Pinpoint the cell where the given text exists, returning its (X, Y) midpoint coordinate. 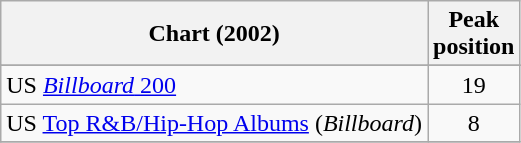
Chart (2002) (214, 34)
8 (474, 123)
US Billboard 200 (214, 85)
Peakposition (474, 34)
US Top R&B/Hip-Hop Albums (Billboard) (214, 123)
19 (474, 85)
